Pinpoint the cell where the given text exists, returning its [X, Y] midpoint coordinate. 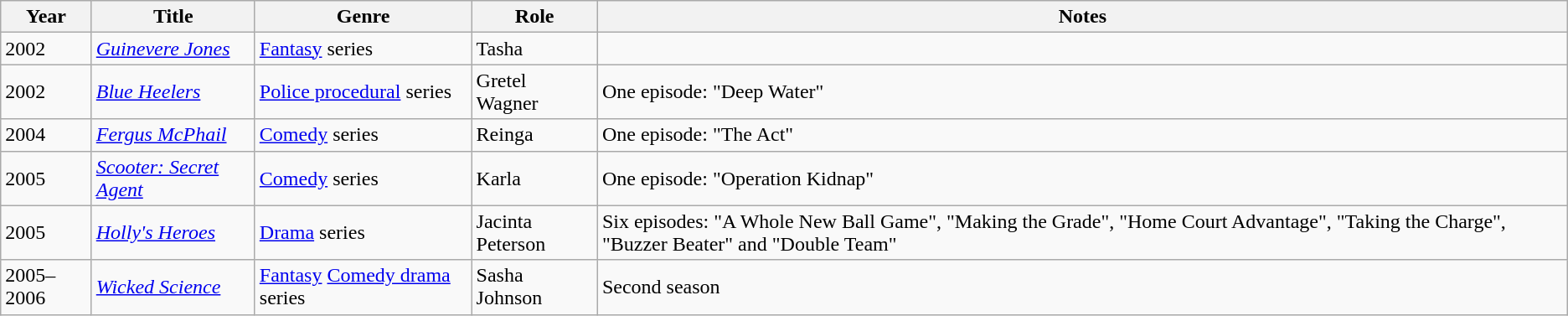
Fantasy Comedy drama series [364, 287]
Title [173, 17]
Guinevere Jones [173, 49]
2004 [46, 135]
Gretel Wagner [534, 92]
2005–2006 [46, 287]
Karla [534, 178]
Tasha [534, 49]
Fantasy series [364, 49]
Scooter: Secret Agent [173, 178]
Role [534, 17]
One episode: "Deep Water" [1082, 92]
Reinga [534, 135]
Sasha Johnson [534, 287]
One episode: "Operation Kidnap" [1082, 178]
Second season [1082, 287]
Notes [1082, 17]
Wicked Science [173, 287]
Fergus McPhail [173, 135]
Drama series [364, 233]
Genre [364, 17]
Police procedural series [364, 92]
One episode: "The Act" [1082, 135]
Jacinta Peterson [534, 233]
Year [46, 17]
Holly's Heroes [173, 233]
Blue Heelers [173, 92]
Six episodes: "A Whole New Ball Game", "Making the Grade", "Home Court Advantage", "Taking the Charge", "Buzzer Beater" and "Double Team" [1082, 233]
